Pinpoint the cell where the given text exists, returning its (X, Y) midpoint coordinate. 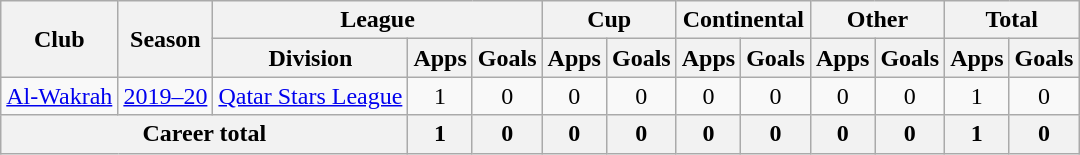
Division (310, 58)
2019–20 (166, 96)
Continental (743, 20)
Club (60, 39)
Season (166, 39)
Cup (609, 20)
Al-Wakrah (60, 96)
Total (1012, 20)
Other (877, 20)
Career total (204, 134)
League (378, 20)
Qatar Stars League (310, 96)
